Provide the (X, Y) coordinate of the cell's center where the given text is located.  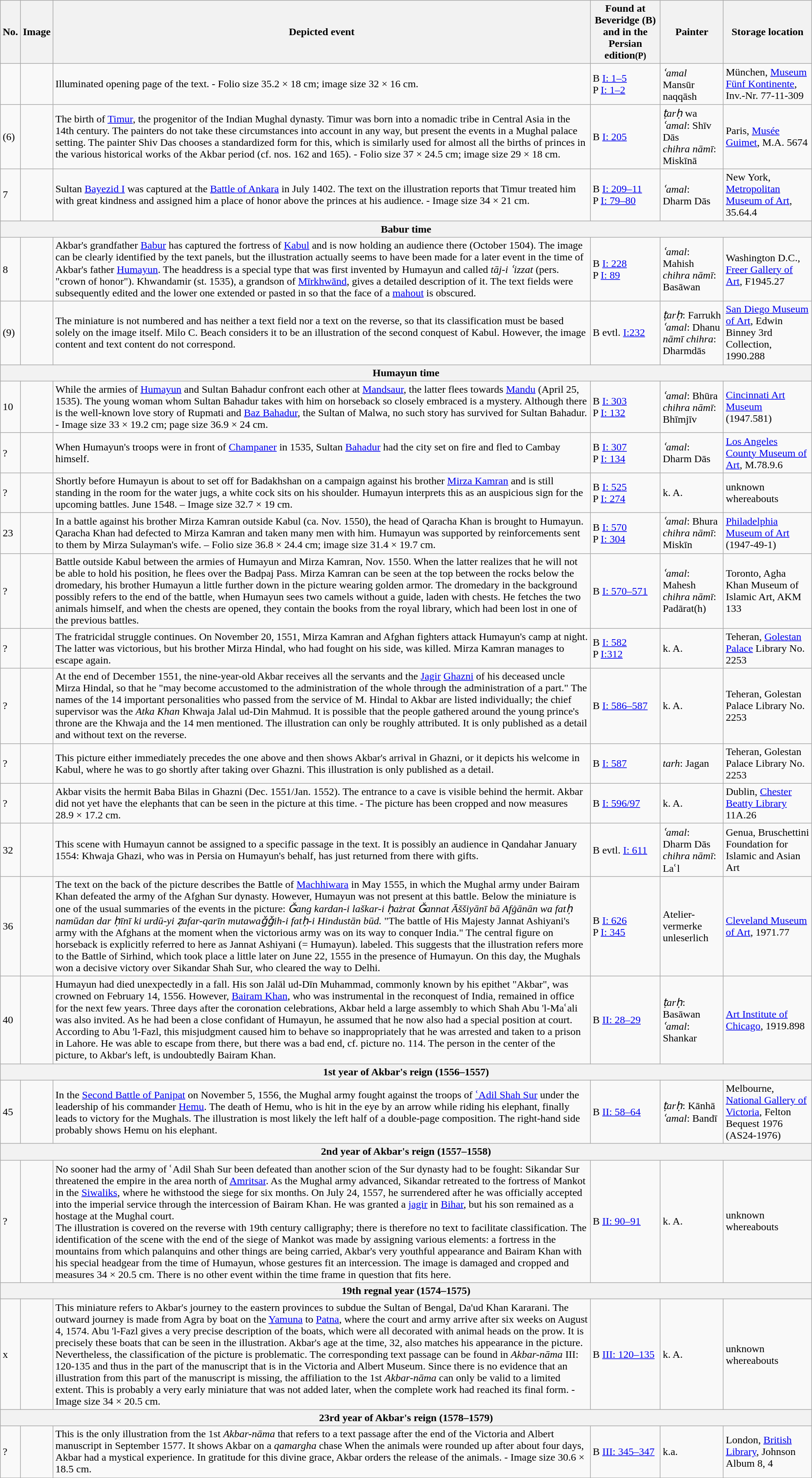
Cleveland Museum of Art, 1971.77 (768, 926)
Philadelphia Museum of Art (1947-49-1) (768, 533)
36 (10, 926)
B III: 120–135 (625, 1354)
40 (10, 1020)
B I: 586–587 (625, 706)
Found at Beveridge (B) and in the Persian edition(P) (625, 32)
Toronto, Agha Khan Museum of Islamic Art, AKM 133 (768, 591)
Paris, Musée Guimet, M.A. 5674 (768, 136)
x (10, 1354)
Atelier-vermerke unleserlich (691, 926)
8 (10, 269)
B II: 58–64 (625, 1112)
k.a. (691, 1452)
Storage location (768, 32)
B III: 345–347 (625, 1452)
Humayun time (406, 373)
Los Angeles County Museum of Art, M.78.9.6 (768, 453)
ṭarḥ: Basāwanʿamal: Shankar (691, 1020)
B I: 209–11P I: 79–80 (625, 194)
London, British Library, Johnson Album 8, 4 (768, 1452)
23rd year of Akbar's reign (1578–1579) (406, 1418)
ʿamal: Bhurachihra nāmī: Miskīn (691, 533)
ʿamal: Dharm Dāschihra nāmī: Laʿl (691, 850)
B I: 1–5P I: 1–2 (625, 84)
B I: 205 (625, 136)
B I: 570–571 (625, 591)
B I: 596/97 (625, 803)
New York, Metropolitan Museum of Art, 35.64.4 (768, 194)
45 (10, 1112)
Babur time (406, 229)
7 (10, 194)
B I: 626P I: 345 (625, 926)
B I: 587 (625, 763)
B I: 228P I: 89 (625, 269)
32 (10, 850)
Genua, Bruschettini Foundation for Islamic and Asian Art (768, 850)
(9) (10, 333)
ṭarḥ: Farrukhʿamal: Dhanu nāmī chihra: Dharmdās (691, 333)
Washington D.C., Freer Gallery of Art, F1945.27 (768, 269)
Dublin, Chester Beatty Library 11A.26 (768, 803)
(6) (10, 136)
10 (10, 407)
B II: 28–29 (625, 1020)
B II: 90–91 (625, 1221)
Art Institute of Chicago, 1919.898 (768, 1020)
ʿamal Mansūr naqqāsh (691, 84)
Depicted event (322, 32)
B I: 307P I: 134 (625, 453)
19th regnal year (1574–1575) (406, 1291)
ṭarḥ: Kānhāʿamal: Bandī (691, 1112)
München, Museum Fünf Kontinente, Inv.-Nr. 77-11-309 (768, 84)
23 (10, 533)
When Humayun's troops were in front of Champaner in 1535, Sultan Bahadur had the city set on fire and fled to Cambay himself. (322, 453)
Painter (691, 32)
B I: 570P I: 304 (625, 533)
Cincinnati Art Museum (1947.581) (768, 407)
2nd year of Akbar's reign (1557–1558) (406, 1152)
Image (36, 32)
B evtl. I: 611 (625, 850)
1st year of Akbar's reign (1556–1557) (406, 1072)
Melbourne, National Gallery of Victoria, Felton Bequest 1976 (AS24-1976) (768, 1112)
B I: 303P I: 132 (625, 407)
No. (10, 32)
ṭarḥ wa ʿamal: Shīv Dāschihra nāmī: Miskīnā (691, 136)
Illuminated opening page of the text. - Folio size 35.2 × 18 cm; image size 32 × 16 cm. (322, 84)
B evtl. I:232 (625, 333)
tarh: Jagan (691, 763)
ʿamal: Bhūrachihra nāmī: Bhīmjīv (691, 407)
B I: 525P I: 274 (625, 493)
San Diego Museum of Art, Edwin Binney 3rd Collection, 1990.288 (768, 333)
ʿamal: Mahishchihra nāmī: Basāwan (691, 269)
B I: 582P I:312 (625, 648)
ʿamal: Maheshchihra nāmī: Padārat(h) (691, 591)
